From the cell containing the given text, extract its center point as (x, y) coordinate. 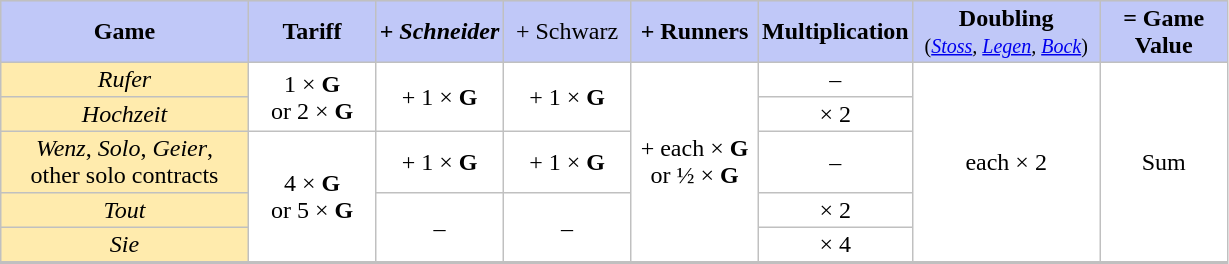
+ Runners (695, 32)
Hochzeit (125, 114)
Wenz, Solo, Geier,other solo contracts (125, 162)
Rufer (125, 80)
Tout (125, 210)
Tariff (312, 32)
+ each × Gor ½ × G (695, 162)
+ Schwarz (567, 32)
+ Schneider (439, 32)
Sum (1164, 162)
4 × Gor 5 × G (312, 196)
Multiplication (836, 32)
= Game Value (1164, 32)
1 × Gor 2 × G (312, 97)
× 4 (836, 244)
Doubling(Stoss, Legen, Bock) (1006, 32)
Sie (125, 244)
each × 2 (1006, 162)
Game (125, 32)
